Pinpoint the cell where the given text exists, returning its [x, y] midpoint coordinate. 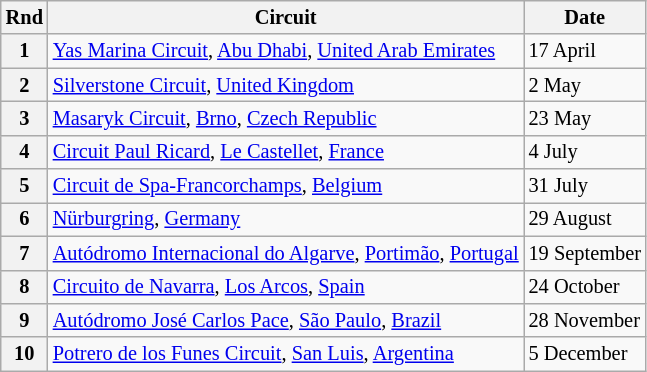
24 October [585, 287]
Circuit de Spa-Francorchamps, Belgium [286, 186]
Date [585, 17]
Circuit [286, 17]
4 July [585, 152]
Potrero de los Funes Circuit, San Luis, Argentina [286, 354]
19 September [585, 253]
23 May [585, 118]
5 December [585, 354]
10 [24, 354]
Masaryk Circuit, Brno, Czech Republic [286, 118]
Autódromo Internacional do Algarve, Portimão, Portugal [286, 253]
4 [24, 152]
5 [24, 186]
29 August [585, 219]
Circuit Paul Ricard, Le Castellet, France [286, 152]
8 [24, 287]
Nürburgring, Germany [286, 219]
6 [24, 219]
Rnd [24, 17]
2 [24, 85]
28 November [585, 320]
31 July [585, 186]
Yas Marina Circuit, Abu Dhabi, United Arab Emirates [286, 51]
3 [24, 118]
Circuito de Navarra, Los Arcos, Spain [286, 287]
7 [24, 253]
1 [24, 51]
Silverstone Circuit, United Kingdom [286, 85]
17 April [585, 51]
Autódromo José Carlos Pace, São Paulo, Brazil [286, 320]
2 May [585, 85]
9 [24, 320]
